Find where the given text appears and provide that cell's center as [X, Y] coordinate. 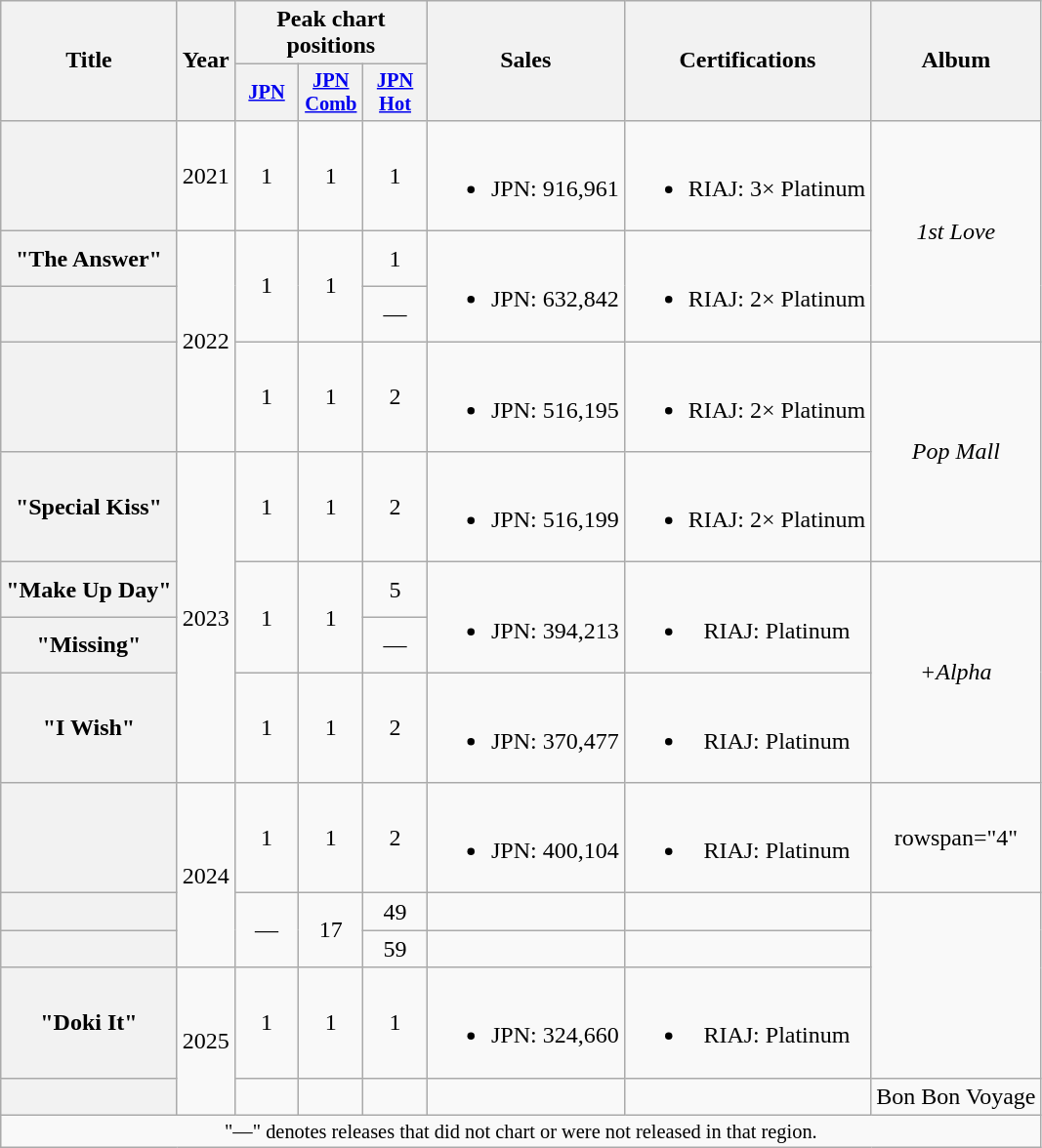
5 [396, 590]
2022 [205, 342]
Bon Bon Voyage [956, 1096]
2024 [205, 875]
"—" denotes releases that did not chart or were not released in that region. [521, 1131]
1st Love [956, 230]
JPN: 400,104 [525, 838]
+Alpha [956, 673]
JPN: 516,199 [525, 508]
2023 [205, 617]
Sales [525, 61]
RIAJ: 3× Platinum [748, 176]
JPN [267, 93]
"Missing" [89, 644]
17 [331, 930]
2025 [205, 1041]
JPN: 916,961 [525, 176]
Pop Mall [956, 452]
"Make Up Day" [89, 590]
"Doki It" [89, 1023]
2021 [205, 176]
Peak chart positions [330, 33]
JPNHot [396, 93]
Year [205, 61]
JPN: 394,213 [525, 617]
JPN: 516,195 [525, 396]
Certifications [748, 61]
"I Wish" [89, 728]
JPN: 632,842 [525, 287]
JPN: 324,660 [525, 1023]
49 [396, 912]
59 [396, 949]
"The Answer" [89, 260]
"Special Kiss" [89, 508]
JPN: 370,477 [525, 728]
Album [956, 61]
Title [89, 61]
rowspan="4" [956, 838]
JPNComb [331, 93]
